For the text-containing cell, return its midpoint in (x, y) coordinate format. 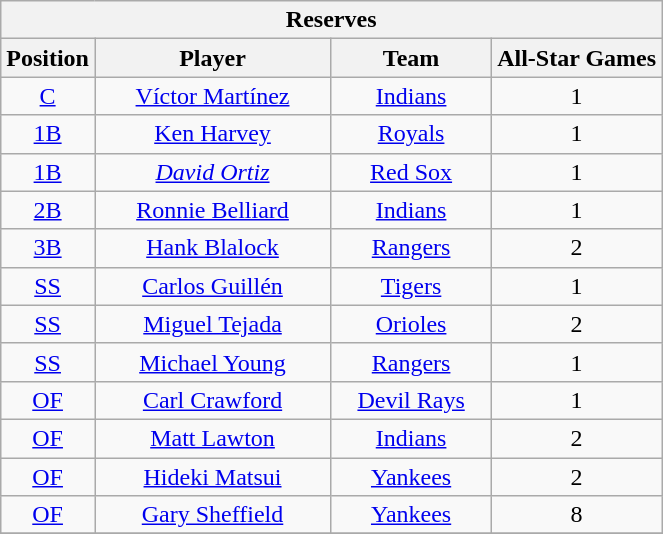
David Ortiz (212, 172)
Devil Rays (412, 400)
Player (212, 58)
Hideki Matsui (212, 477)
Ken Harvey (212, 134)
C (48, 96)
Orioles (412, 324)
Gary Sheffield (212, 515)
Hank Blalock (212, 248)
Carl Crawford (212, 400)
All-Star Games (577, 58)
Team (412, 58)
Carlos Guillén (212, 286)
Red Sox (412, 172)
Víctor Martínez (212, 96)
3B (48, 248)
8 (577, 515)
Royals (412, 134)
Michael Young (212, 362)
Tigers (412, 286)
Matt Lawton (212, 438)
Ronnie Belliard (212, 210)
Position (48, 58)
Miguel Tejada (212, 324)
2B (48, 210)
Reserves (332, 20)
